Capture the cell that displays the provided text and extract its [x, y] central coordinate. 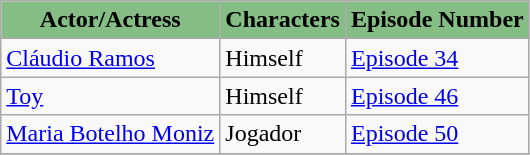
Maria Botelho Moniz [110, 134]
Episode Number [437, 20]
Actor/Actress [110, 20]
Cláudio Ramos [110, 58]
Episode 46 [437, 96]
Episode 50 [437, 134]
Characters [283, 20]
Jogador [283, 134]
Episode 34 [437, 58]
Toy [110, 96]
